Detect which cell encompasses the target text, then output its (x, y) center coordinate. 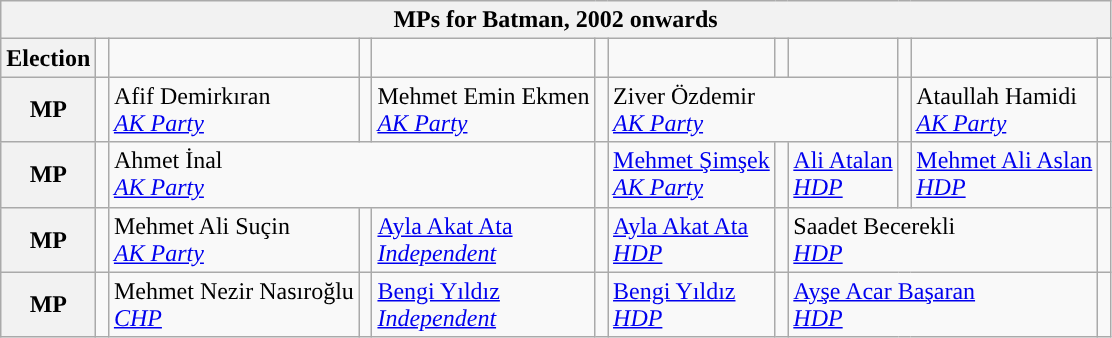
Mehmet ŞimşekAK Party (692, 174)
Afif DemirkıranAK Party (234, 110)
Election (48, 58)
Ayşe Acar BaşaranHDP (943, 304)
Ayla Akat AtaIndependent (484, 240)
Mehmet Ali AslanHDP (1004, 174)
Ataullah HamidiAK Party (1004, 110)
MPs for Batman, 2002 onwards (556, 20)
Mehmet Emin EkmenAK Party (484, 110)
Ayla Akat AtaHDP (692, 240)
Ahmet İnalAK Party (352, 174)
Ali AtalanHDP (843, 174)
Ziver ÖzdemirAK Party (754, 110)
Mehmet Nezir NasıroğluCHP (234, 304)
Bengi YıldızHDP (692, 304)
Saadet BecerekliHDP (943, 240)
Bengi YıldızIndependent (484, 304)
Mehmet Ali SuçinAK Party (234, 240)
